Determine the (x, y) coordinate at the center of the cell enclosing the given text.  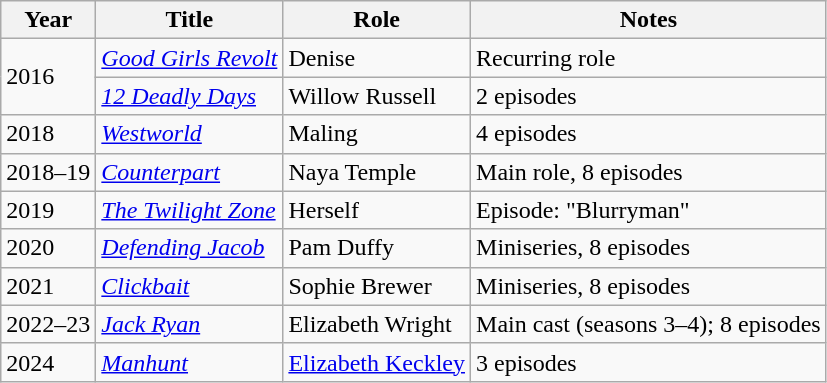
Willow Russell (377, 96)
Herself (377, 210)
4 episodes (649, 134)
2024 (48, 362)
2020 (48, 248)
Recurring role (649, 58)
Elizabeth Wright (377, 324)
Maling (377, 134)
2021 (48, 286)
2019 (48, 210)
Westworld (190, 134)
Sophie Brewer (377, 286)
Notes (649, 20)
Jack Ryan (190, 324)
2 episodes (649, 96)
Clickbait (190, 286)
3 episodes (649, 362)
Role (377, 20)
Naya Temple (377, 172)
2016 (48, 77)
Pam Duffy (377, 248)
Episode: "Blurryman" (649, 210)
Main role, 8 episodes (649, 172)
12 Deadly Days (190, 96)
The Twilight Zone (190, 210)
Good Girls Revolt (190, 58)
Manhunt (190, 362)
Title (190, 20)
Main cast (seasons 3–4); 8 episodes (649, 324)
Denise (377, 58)
Counterpart (190, 172)
2022–23 (48, 324)
2018–19 (48, 172)
Elizabeth Keckley (377, 362)
2018 (48, 134)
Year (48, 20)
Defending Jacob (190, 248)
